Extract the (x, y) coordinate from the center of the cell holding the provided text.  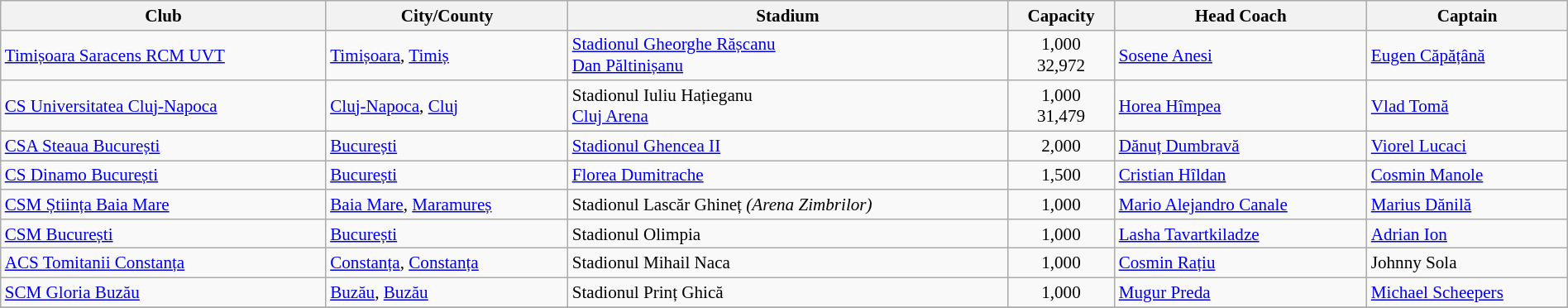
ACS Tomitanii Constanța (164, 263)
Viorel Lucaci (1467, 146)
Dănuț Dumbravă (1241, 146)
1,500 (1061, 176)
Cristian Hîldan (1241, 176)
Marius Dănilă (1467, 204)
1,000 32,972 (1061, 55)
Stadium (787, 15)
Head Coach (1241, 15)
Stadionul Iuliu Hațieganu Cluj Arena (787, 106)
2,000 (1061, 146)
Florea Dumitrache (787, 176)
Johnny Sola (1467, 263)
Captain (1467, 15)
Timișoara Saracens RCM UVT (164, 55)
CS Dinamo București (164, 176)
Timișoara, Timiș (447, 55)
Mugur Preda (1241, 291)
Cosmin Rațiu (1241, 263)
Eugen Căpățână (1467, 55)
SCM Gloria Buzău (164, 291)
Baia Mare, Maramureș (447, 204)
Stadionul Lascăr Ghineț (Arena Zimbrilor) (787, 204)
Capacity (1061, 15)
Stadionul Gheorghe Rășcanu Dan Păltinișanu (787, 55)
CSM Știința Baia Mare (164, 204)
Stadionul Mihail Naca (787, 263)
Lasha Tavartkiladze (1241, 233)
1,000 31,479 (1061, 106)
Sosene Anesi (1241, 55)
CSM București (164, 233)
Stadionul Olimpia (787, 233)
Cluj-Napoca, Cluj (447, 106)
Stadionul Prinț Ghică (787, 291)
Michael Scheepers (1467, 291)
Horea Hîmpea (1241, 106)
Buzău, Buzău (447, 291)
Adrian Ion (1467, 233)
Constanța, Constanța (447, 263)
Vlad Tomă (1467, 106)
Club (164, 15)
Stadionul Ghencea II (787, 146)
Cosmin Manole (1467, 176)
City/County (447, 15)
CSA Steaua București (164, 146)
Mario Alejandro Canale (1241, 204)
CS Universitatea Cluj-Napoca (164, 106)
